Identify which cell holds the provided text, then report its (X, Y) central coordinate. 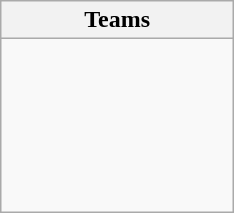
Teams (118, 20)
